Detect which cell encompasses the target text, then output its (x, y) center coordinate. 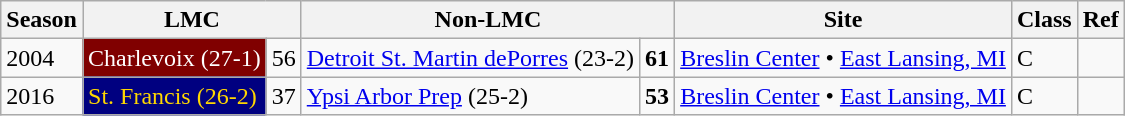
St. Francis (26-2) (174, 96)
Class (1044, 20)
Season (42, 20)
2004 (42, 58)
Detroit St. Martin dePorres (23-2) (470, 58)
LMC (192, 20)
Site (844, 20)
Non-LMC (488, 20)
Ref (1100, 20)
53 (658, 96)
61 (658, 58)
56 (284, 58)
Charlevoix (27-1) (174, 58)
37 (284, 96)
2016 (42, 96)
Ypsi Arbor Prep (25-2) (470, 96)
